Find where the given text appears and provide that cell's center as [x, y] coordinate. 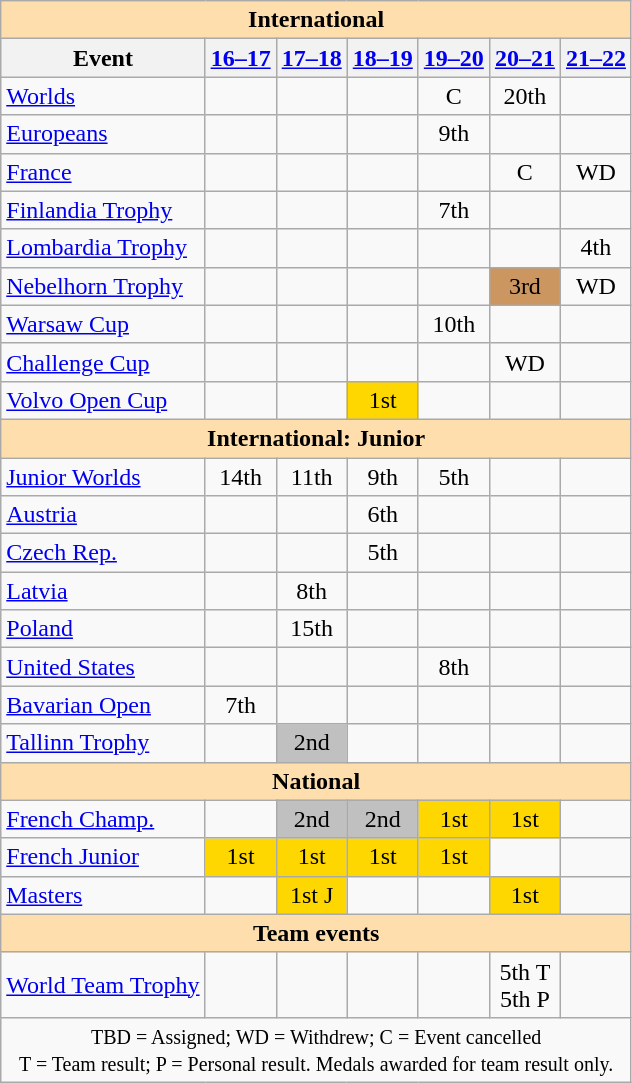
Challenge Cup [103, 362]
Event [103, 58]
Junior Worlds [103, 477]
17–18 [312, 58]
Austria [103, 515]
Masters [103, 895]
Bavarian Open [103, 705]
Worlds [103, 96]
Finlandia Trophy [103, 210]
16–17 [240, 58]
Poland [103, 629]
International: Junior [316, 438]
14th [240, 477]
Team events [316, 933]
TBD = Assigned; WD = Withdrew; C = Event cancelledT = Team result; P = Personal result. Medals awarded for team result only. [316, 1050]
French Junior [103, 857]
20–21 [524, 58]
21–22 [596, 58]
World Team Trophy [103, 984]
United States [103, 667]
6th [382, 515]
Lombardia Trophy [103, 248]
France [103, 172]
20th [524, 96]
5th T 5th P [524, 984]
Latvia [103, 591]
Europeans [103, 134]
Volvo Open Cup [103, 400]
18–19 [382, 58]
French Champ. [103, 819]
1st J [312, 895]
11th [312, 477]
19–20 [454, 58]
3rd [524, 286]
Warsaw Cup [103, 324]
Nebelhorn Trophy [103, 286]
International [316, 20]
15th [312, 629]
10th [454, 324]
Czech Rep. [103, 553]
4th [596, 248]
Tallinn Trophy [103, 743]
National [316, 781]
